For the text-containing cell, return its midpoint in (X, Y) coordinate format. 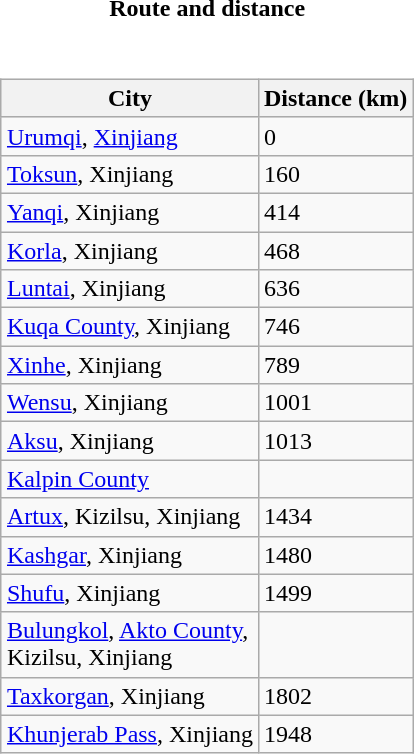
Khunjerab Pass, Xinjiang (130, 734)
Taxkorgan, Xinjiang (130, 696)
746 (335, 327)
1013 (335, 441)
Distance (km) (335, 98)
160 (335, 174)
636 (335, 289)
0 (335, 136)
1802 (335, 696)
Luntai, Xinjiang (130, 289)
Aksu, Xinjiang (130, 441)
Wensu, Xinjiang (130, 403)
Xinhe, Xinjiang (130, 365)
789 (335, 365)
414 (335, 212)
Toksun, Xinjiang (130, 174)
1001 (335, 403)
1434 (335, 517)
Bulungkol, Akto County,Kizilsu, Xinjiang (130, 644)
Artux, Kizilsu, Xinjiang (130, 517)
Kalpin County (130, 479)
Yanqi, Xinjiang (130, 212)
1499 (335, 593)
Kuqa County, Xinjiang (130, 327)
Kashgar, Xinjiang (130, 555)
Shufu, Xinjiang (130, 593)
1948 (335, 734)
City (130, 98)
1480 (335, 555)
468 (335, 251)
Urumqi, Xinjiang (130, 136)
Korla, Xinjiang (130, 251)
